From the cell containing the given text, extract its center point as (x, y) coordinate. 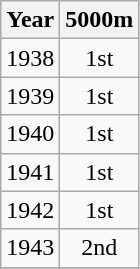
1940 (30, 134)
1942 (30, 210)
1941 (30, 172)
2nd (100, 248)
5000m (100, 20)
1938 (30, 58)
Year (30, 20)
1939 (30, 96)
1943 (30, 248)
